Return [x, y] of the center of cell containing provided text 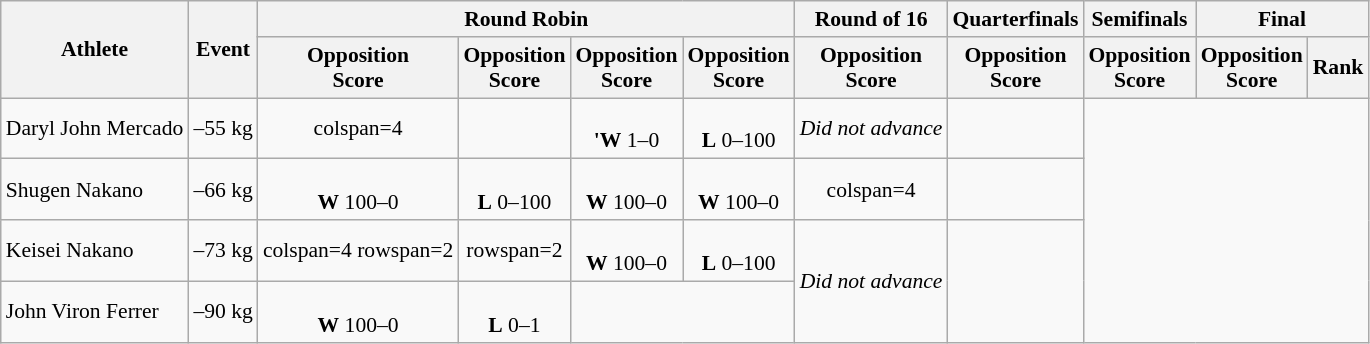
–90 kg [222, 312]
'W 1–0 [626, 128]
Final [1282, 19]
Event [222, 50]
–55 kg [222, 128]
Rank [1338, 68]
colspan=4 rowspan=2 [358, 250]
–73 kg [222, 250]
Quarterfinals [1015, 19]
rowspan=2 [514, 250]
Shugen Nakano [95, 190]
John Viron Ferrer [95, 312]
Daryl John Mercado [95, 128]
–66 kg [222, 190]
Round of 16 [872, 19]
Semifinals [1139, 19]
Athlete [95, 50]
L 0–1 [514, 312]
Round Robin [526, 19]
Keisei Nakano [95, 250]
